Search for the cell housing the specified text and yield its [X, Y] center coordinate. 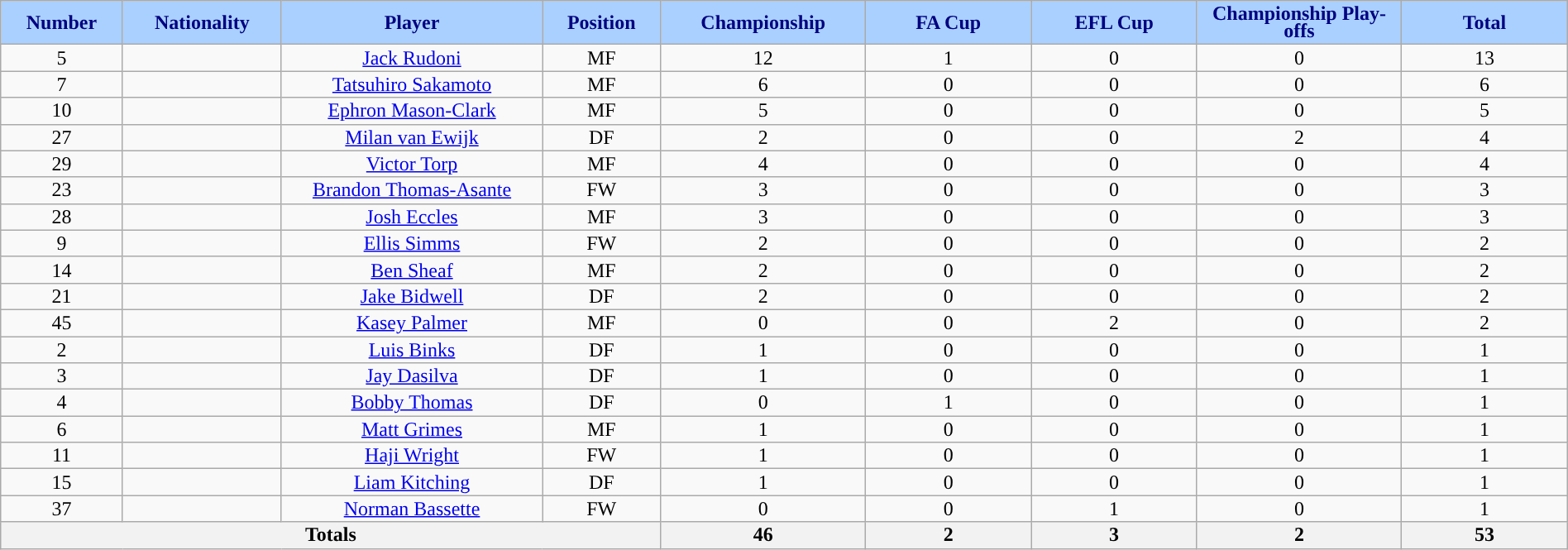
Ellis Simms [412, 243]
Number [61, 23]
Norman Bassette [412, 509]
Championship [762, 23]
Totals [331, 535]
EFL Cup [1114, 23]
Victor Torp [412, 164]
Luis Binks [412, 349]
14 [61, 270]
23 [61, 190]
Position [602, 23]
12 [762, 58]
Total [1485, 23]
Ephron Mason-Clark [412, 111]
29 [61, 164]
FA Cup [948, 23]
11 [61, 456]
Liam Kitching [412, 482]
Championship Play-offs [1298, 23]
Ben Sheaf [412, 270]
Matt Grimes [412, 429]
Jack Rudoni [412, 58]
9 [61, 243]
27 [61, 137]
37 [61, 509]
28 [61, 217]
Bobby Thomas [412, 403]
53 [1485, 535]
45 [61, 323]
7 [61, 84]
13 [1485, 58]
Kasey Palmer [412, 323]
Jake Bidwell [412, 296]
Nationality [202, 23]
21 [61, 296]
15 [61, 482]
46 [762, 535]
Josh Eccles [412, 217]
Jay Dasilva [412, 376]
Tatsuhiro Sakamoto [412, 84]
10 [61, 111]
Brandon Thomas-Asante [412, 190]
Haji Wright [412, 456]
Player [412, 23]
Milan van Ewijk [412, 137]
